Return [x, y] of the center of cell containing provided text 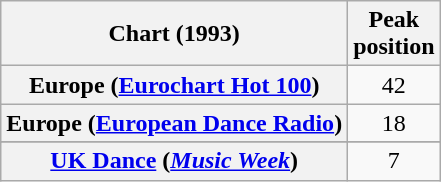
Chart (1993) [174, 34]
18 [394, 123]
Peakposition [394, 34]
Europe (Eurochart Hot 100) [174, 85]
Europe (European Dance Radio) [174, 123]
42 [394, 85]
UK Dance (Music Week) [174, 161]
7 [394, 161]
